From the cell containing the given text, extract its center point as [X, Y] coordinate. 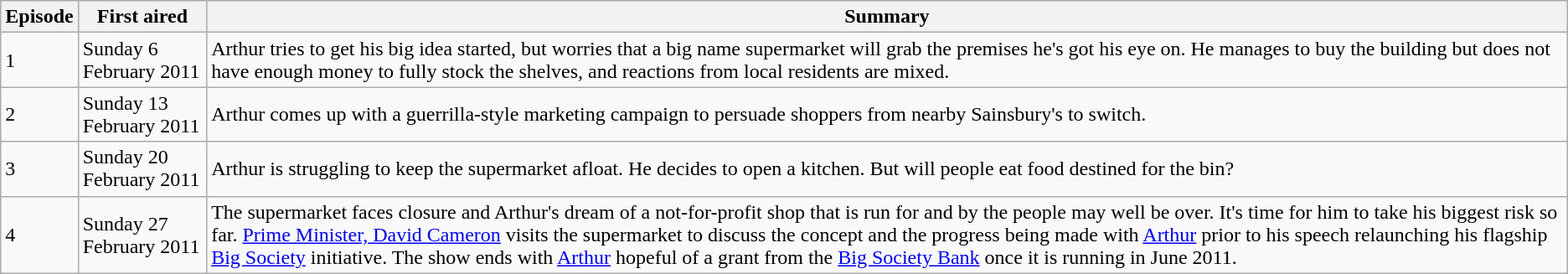
Arthur is struggling to keep the supermarket afloat. He decides to open a kitchen. But will people eat food destined for the bin? [888, 169]
Arthur comes up with a guerrilla-style marketing campaign to persuade shoppers from nearby Sainsbury's to switch. [888, 114]
2 [39, 114]
First aired [142, 17]
Sunday 27 February 2011 [142, 235]
3 [39, 169]
Summary [888, 17]
Sunday 20 February 2011 [142, 169]
Sunday 6 February 2011 [142, 60]
4 [39, 235]
Sunday 13 February 2011 [142, 114]
1 [39, 60]
Episode [39, 17]
